Return [x, y] of the center of cell containing provided text 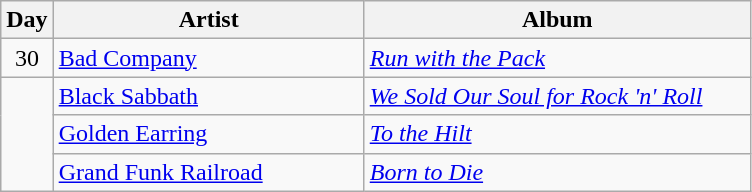
Artist [208, 20]
To the Hilt [557, 134]
We Sold Our Soul for Rock 'n' Roll [557, 96]
Day [27, 20]
Bad Company [208, 58]
Run with the Pack [557, 58]
Grand Funk Railroad [208, 172]
30 [27, 58]
Golden Earring [208, 134]
Born to Die [557, 172]
Album [557, 20]
Black Sabbath [208, 96]
